Find where the given text appears and provide that cell's center as [x, y] coordinate. 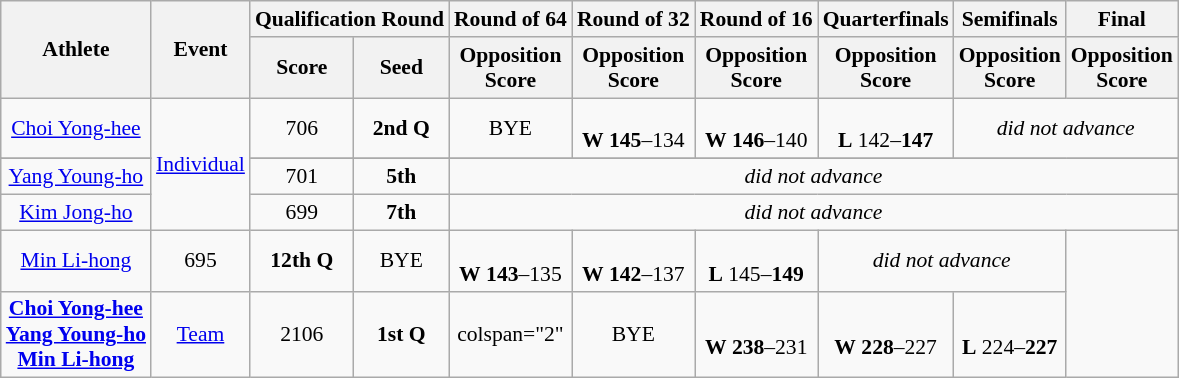
W 146–140 [756, 128]
706 [302, 128]
Choi Yong-hee [76, 128]
2106 [302, 334]
Round of 16 [756, 19]
695 [200, 260]
W 142–137 [634, 260]
Final [1122, 19]
W 145–134 [634, 128]
L 145–149 [756, 260]
L 224–227 [1010, 334]
2nd Q [402, 128]
Event [200, 50]
5th [402, 177]
Round of 64 [510, 19]
1st Q [402, 334]
Kim Jong-ho [76, 213]
Individual [200, 164]
Team [200, 334]
Yang Young-ho [76, 177]
Athlete [76, 50]
Choi Yong-heeYang Young-hoMin Li-hong [76, 334]
Min Li-hong [76, 260]
W 228–227 [886, 334]
W 143–135 [510, 260]
701 [302, 177]
Semifinals [1010, 19]
7th [402, 213]
Round of 32 [634, 19]
Seed [402, 68]
colspan="2" [510, 334]
Score [302, 68]
L 142–147 [886, 128]
12th Q [302, 260]
Qualification Round [350, 19]
699 [302, 213]
Quarterfinals [886, 19]
W 238–231 [756, 334]
